Return [X, Y] of the center of cell containing provided text 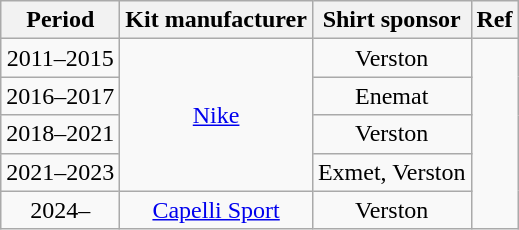
Exmet, Verston [392, 172]
2018–2021 [60, 134]
2021–2023 [60, 172]
Nike [216, 115]
Enemat [392, 96]
Capelli Sport [216, 210]
Ref [494, 20]
2016–2017 [60, 96]
2011–2015 [60, 58]
2024– [60, 210]
Kit manufacturer [216, 20]
Shirt sponsor [392, 20]
Period [60, 20]
